Search for the cell housing the specified text and yield its [x, y] center coordinate. 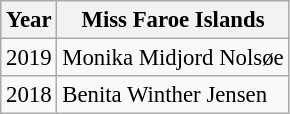
2018 [29, 95]
Monika Midjord Nolsøe [173, 58]
Benita Winther Jensen [173, 95]
2019 [29, 58]
Miss Faroe Islands [173, 20]
Year [29, 20]
